Return [x, y] of the center of cell containing provided text 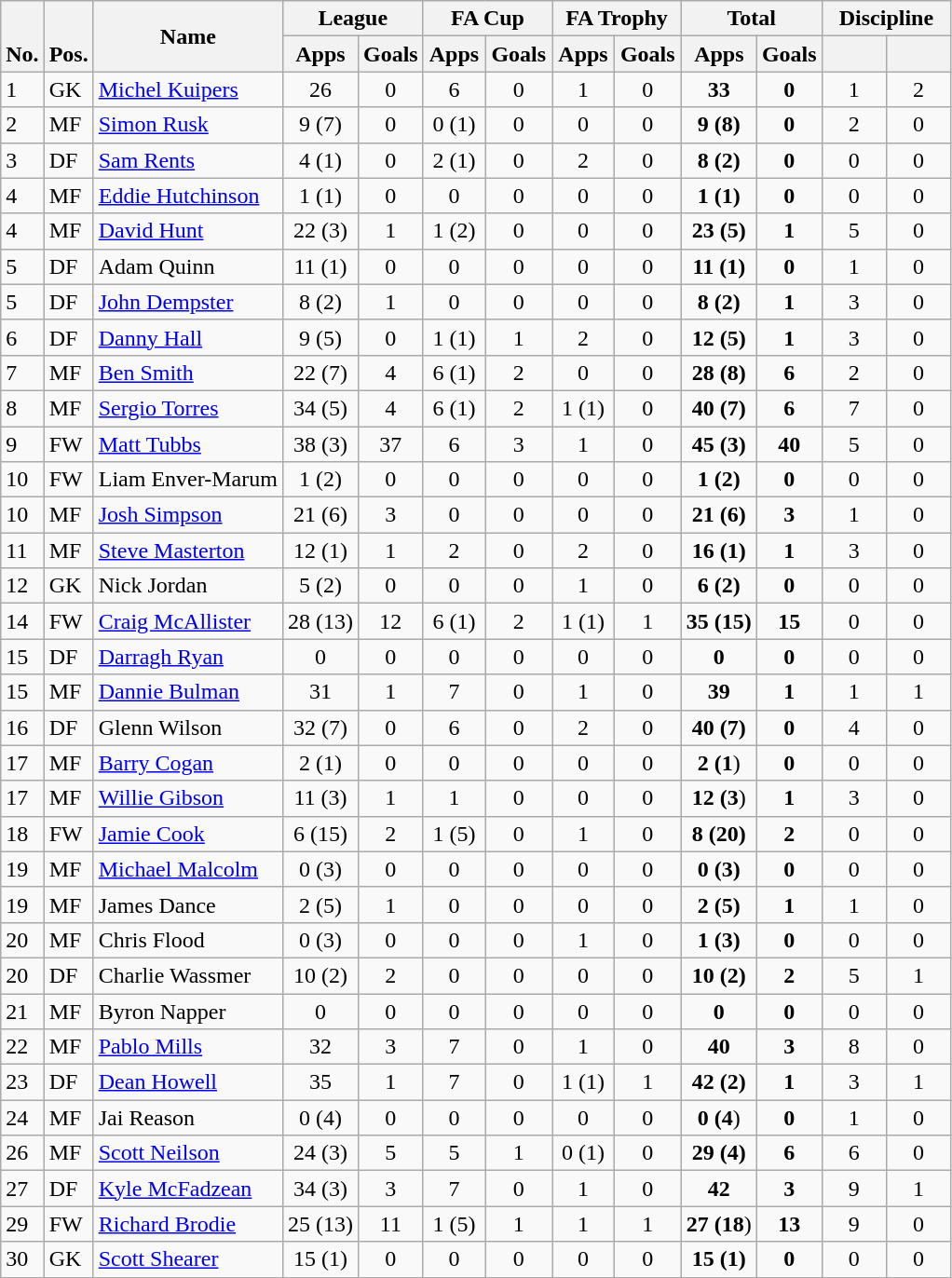
Dean Howell [188, 1082]
32 [320, 1047]
14 [22, 621]
37 [390, 444]
12 (5) [719, 337]
4 (1) [320, 160]
9 (7) [320, 125]
Pos. [69, 36]
Sergio Torres [188, 408]
42 [719, 1189]
12 (1) [320, 551]
18 [22, 834]
Darragh Ryan [188, 657]
30 [22, 1259]
25 (13) [320, 1224]
Michel Kuipers [188, 89]
Adam Quinn [188, 266]
16 (1) [719, 551]
31 [320, 692]
Josh Simpson [188, 515]
21 [22, 1011]
Sam Rents [188, 160]
Scott Shearer [188, 1259]
Steve Masterton [188, 551]
22 (3) [320, 231]
28 (8) [719, 373]
Name [188, 36]
45 (3) [719, 444]
James Dance [188, 904]
12 (3) [719, 798]
Willie Gibson [188, 798]
Discipline [887, 19]
6 (2) [719, 586]
35 (15) [719, 621]
Ben Smith [188, 373]
Jamie Cook [188, 834]
24 [22, 1118]
8 (20) [719, 834]
Liam Enver-Marum [188, 480]
Scott Neilson [188, 1153]
34 (5) [320, 408]
Kyle McFadzean [188, 1189]
32 (7) [320, 727]
9 (8) [719, 125]
League [352, 19]
Byron Napper [188, 1011]
34 (3) [320, 1189]
16 [22, 727]
24 (3) [320, 1153]
Eddie Hutchinson [188, 196]
42 (2) [719, 1082]
Jai Reason [188, 1118]
22 (7) [320, 373]
Total [751, 19]
Glenn Wilson [188, 727]
Simon Rusk [188, 125]
6 (15) [320, 834]
John Dempster [188, 302]
No. [22, 36]
29 (4) [719, 1153]
29 [22, 1224]
28 (13) [320, 621]
Michael Malcolm [188, 869]
Nick Jordan [188, 586]
27 (18) [719, 1224]
13 [789, 1224]
35 [320, 1082]
5 (2) [320, 586]
1 (3) [719, 940]
Pablo Mills [188, 1047]
FA Trophy [617, 19]
Craig McAllister [188, 621]
11 (3) [320, 798]
23 [22, 1082]
Dannie Bulman [188, 692]
38 (3) [320, 444]
27 [22, 1189]
Chris Flood [188, 940]
9 (5) [320, 337]
FA Cup [488, 19]
Charlie Wassmer [188, 975]
Barry Cogan [188, 763]
22 [22, 1047]
23 (5) [719, 231]
Matt Tubbs [188, 444]
Danny Hall [188, 337]
39 [719, 692]
David Hunt [188, 231]
33 [719, 89]
Richard Brodie [188, 1224]
